Extract the (x, y) coordinate from the center of the cell holding the provided text.  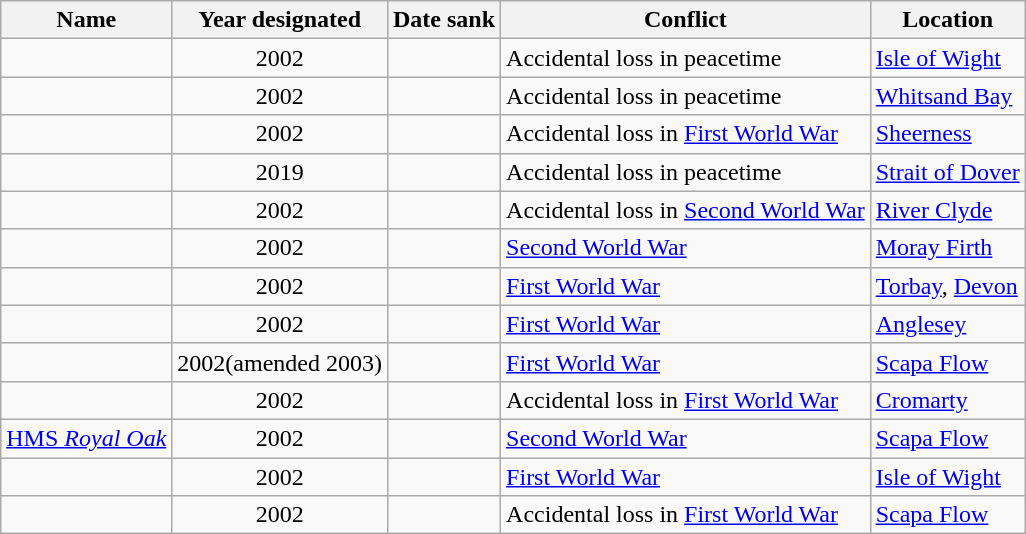
2019 (280, 172)
2002(amended 2003) (280, 362)
Name (86, 20)
HMS Royal Oak (86, 438)
Date sank (444, 20)
Whitsand Bay (948, 96)
Anglesey (948, 324)
River Clyde (948, 210)
Torbay, Devon (948, 286)
Conflict (686, 20)
Cromarty (948, 400)
Year designated (280, 20)
Moray Firth (948, 248)
Strait of Dover (948, 172)
Sheerness (948, 134)
Accidental loss in Second World War (686, 210)
Location (948, 20)
